Return [X, Y] of the center of cell containing provided text 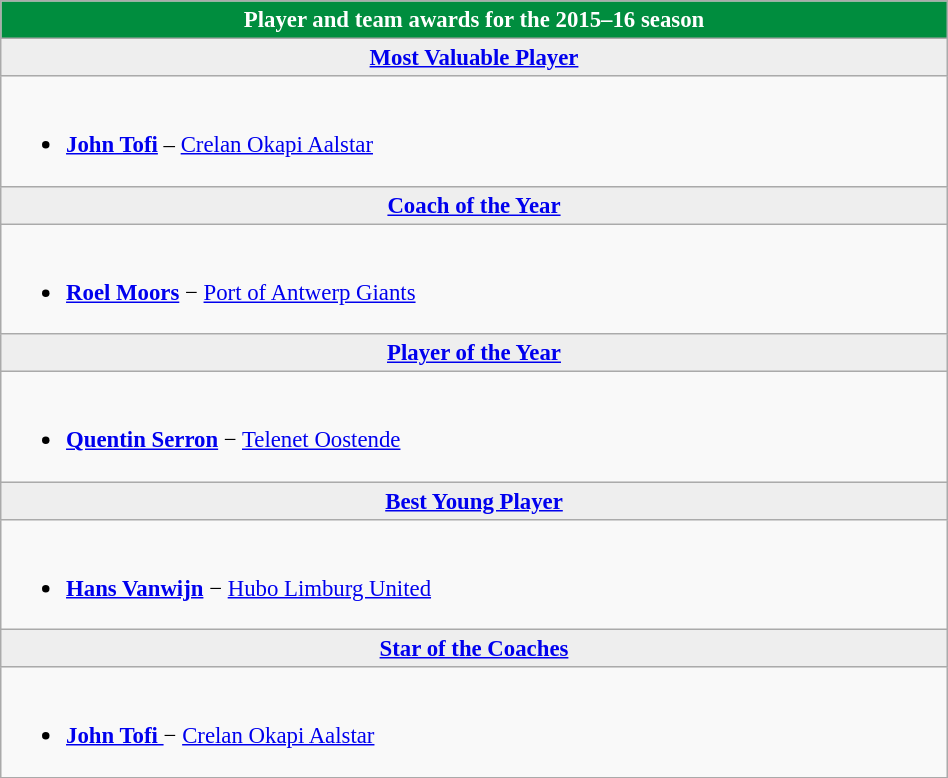
Hans Vanwijn − Hubo Limburg United [474, 574]
Roel Moors − Port of Antwerp Giants [474, 279]
Player and team awards for the 2015–16 season [474, 20]
Best Young Player [474, 501]
Coach of the Year [474, 205]
Quentin Serron − Telenet Oostende [474, 427]
John Tofi – Crelan Okapi Aalstar [474, 131]
Most Valuable Player [474, 58]
Player of the Year [474, 353]
Star of the Coaches [474, 649]
John Tofi − Crelan Okapi Aalstar [474, 722]
